For the text-containing cell, return its midpoint in [x, y] coordinate format. 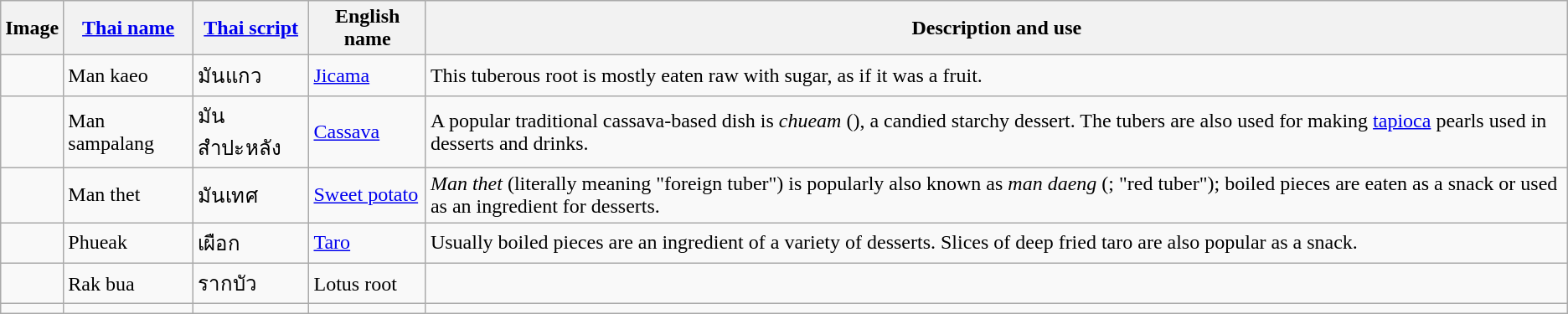
English name [367, 28]
Thai script [251, 28]
Thai name [129, 28]
Description and use [997, 28]
Taro [367, 243]
Sweet potato [367, 194]
Man kaeo [129, 75]
Phueak [129, 243]
Cassava [367, 131]
Jicama [367, 75]
Lotus root [367, 283]
มันแกว [251, 75]
Image [32, 28]
Usually boiled pieces are an ingredient of a variety of desserts. Slices of deep fried taro are also popular as a snack. [997, 243]
รากบัว [251, 283]
เผือก [251, 243]
มันเทศ [251, 194]
Man thet [129, 194]
This tuberous root is mostly eaten raw with sugar, as if it was a fruit. [997, 75]
Rak bua [129, 283]
Man sampalang [129, 131]
มันสำปะหลัง [251, 131]
